Determine the [X, Y] coordinate at the center of the cell enclosing the given text.  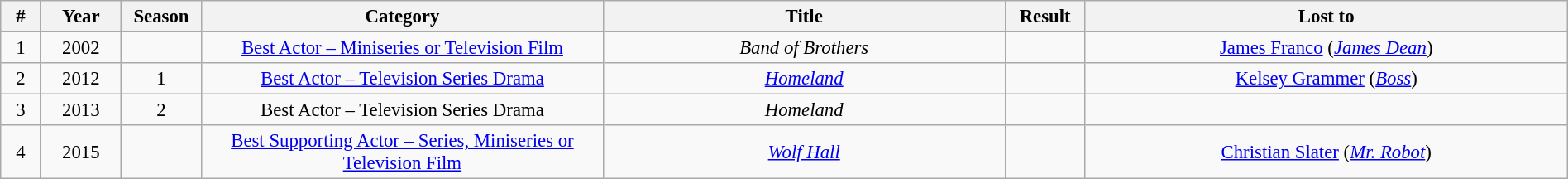
Christian Slater (Mr. Robot) [1327, 152]
Season [160, 17]
James Franco (James Dean) [1327, 48]
2015 [81, 152]
Kelsey Grammer (Boss) [1327, 79]
3 [22, 110]
Best Supporting Actor – Series, Miniseries or Television Film [403, 152]
Best Actor – Miniseries or Television Film [403, 48]
2002 [81, 48]
Lost to [1327, 17]
Category [403, 17]
Band of Brothers [804, 48]
Title [804, 17]
Year [81, 17]
# [22, 17]
2012 [81, 79]
2013 [81, 110]
4 [22, 152]
Result [1045, 17]
Wolf Hall [804, 152]
